Search for the cell housing the specified text and yield its [x, y] center coordinate. 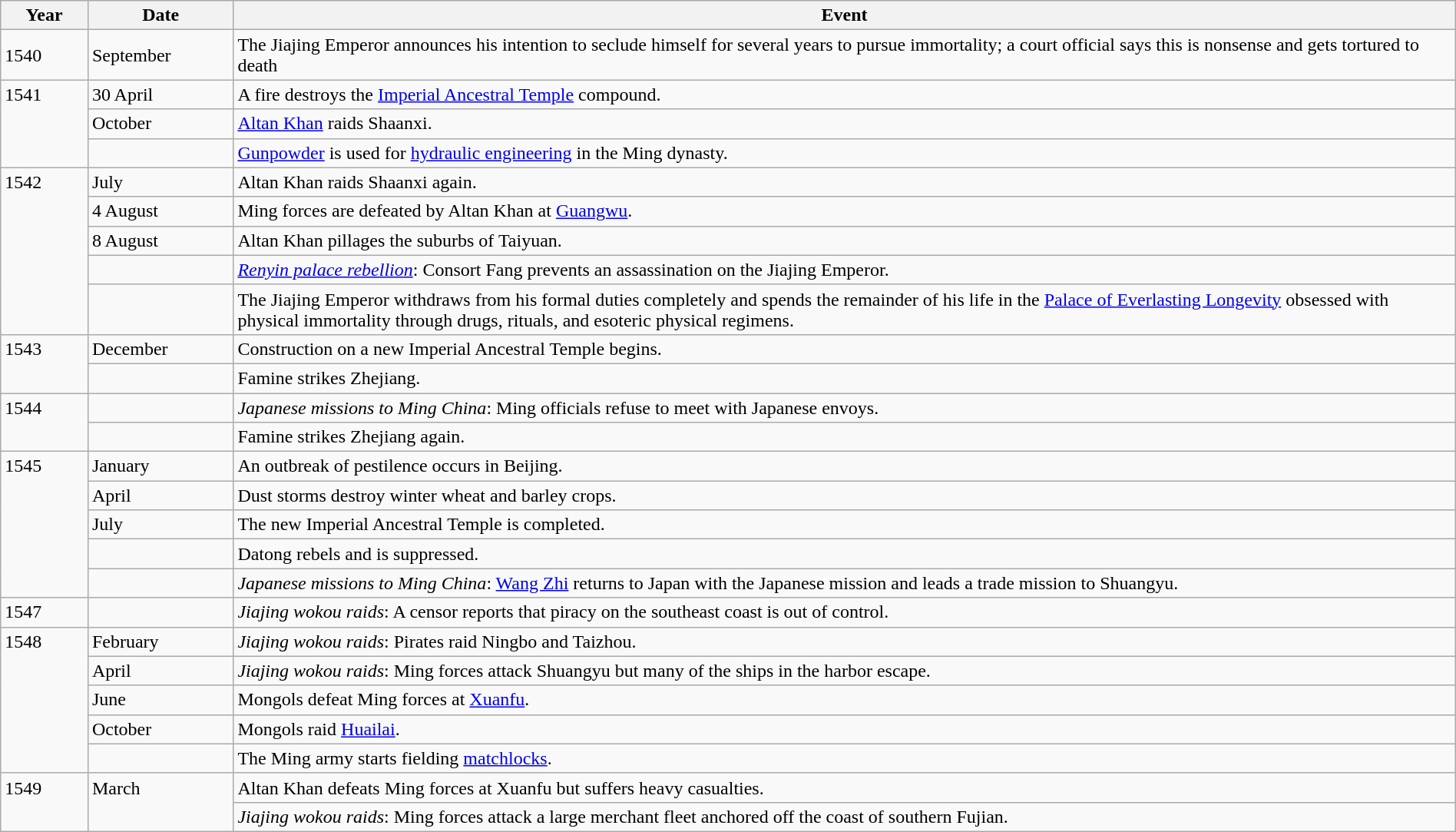
Altan Khan raids Shaanxi again. [845, 182]
1545 [45, 525]
Mongols defeat Ming forces at Xuanfu. [845, 700]
1547 [45, 612]
June [160, 700]
Datong rebels and is suppressed. [845, 554]
1549 [45, 802]
Jiajing wokou raids: Ming forces attack Shuangyu but many of the ships in the harbor escape. [845, 671]
1542 [45, 250]
Famine strikes Zhejiang again. [845, 437]
Event [845, 15]
30 April [160, 94]
1543 [45, 363]
Construction on a new Imperial Ancestral Temple begins. [845, 349]
March [160, 802]
8 August [160, 240]
Mongols raid Huailai. [845, 729]
1541 [45, 124]
Altan Khan raids Shaanxi. [845, 124]
Altan Khan defeats Ming forces at Xuanfu but suffers heavy casualties. [845, 787]
Jiajing wokou raids: Ming forces attack a large merchant fleet anchored off the coast of southern Fujian. [845, 817]
1544 [45, 423]
Altan Khan pillages the suburbs of Taiyuan. [845, 240]
1548 [45, 700]
4 August [160, 211]
Renyin palace rebellion: Consort Fang prevents an assassination on the Jiajing Emperor. [845, 270]
December [160, 349]
The Ming army starts fielding matchlocks. [845, 758]
Jiajing wokou raids: A censor reports that piracy on the southeast coast is out of control. [845, 612]
Famine strikes Zhejiang. [845, 378]
Gunpowder is used for hydraulic engineering in the Ming dynasty. [845, 153]
A fire destroys the Imperial Ancestral Temple compound. [845, 94]
Japanese missions to Ming China: Wang Zhi returns to Japan with the Japanese mission and leads a trade mission to Shuangyu. [845, 583]
January [160, 466]
September [160, 55]
Year [45, 15]
Japanese missions to Ming China: Ming officials refuse to meet with Japanese envoys. [845, 408]
1540 [45, 55]
Ming forces are defeated by Altan Khan at Guangwu. [845, 211]
Jiajing wokou raids: Pirates raid Ningbo and Taizhou. [845, 641]
Dust storms destroy winter wheat and barley crops. [845, 496]
An outbreak of pestilence occurs in Beijing. [845, 466]
February [160, 641]
The new Imperial Ancestral Temple is completed. [845, 525]
Date [160, 15]
